Identify which cell holds the provided text, then report its (x, y) central coordinate. 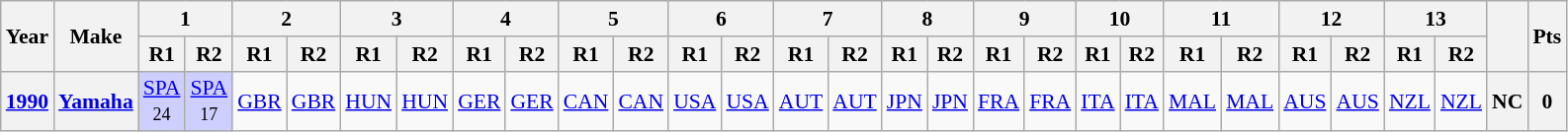
12 (1331, 19)
2 (287, 19)
SPA24 (162, 100)
NC (1507, 100)
11 (1221, 19)
1990 (28, 100)
6 (722, 19)
5 (613, 19)
Year (28, 35)
9 (1024, 19)
Make (96, 35)
10 (1119, 19)
SPA17 (209, 100)
Yamaha (96, 100)
0 (1546, 100)
7 (828, 19)
13 (1436, 19)
4 (506, 19)
3 (396, 19)
1 (186, 19)
8 (927, 19)
Pts (1546, 35)
